Locate the cell with the specified text and output its (X, Y) center coordinate. 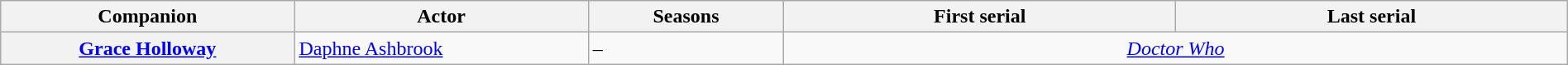
– (686, 48)
Daphne Ashbrook (442, 48)
Last serial (1372, 17)
First serial (980, 17)
Grace Holloway (147, 48)
Seasons (686, 17)
Actor (442, 17)
Doctor Who (1176, 48)
Companion (147, 17)
